Extract the [X, Y] coordinate from the center of the cell holding the provided text.  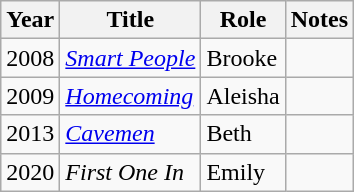
2008 [30, 58]
First One In [130, 172]
2009 [30, 96]
Homecoming [130, 96]
Brooke [243, 58]
Beth [243, 134]
Emily [243, 172]
Cavemen [130, 134]
Smart People [130, 58]
Year [30, 20]
Aleisha [243, 96]
Title [130, 20]
Notes [319, 20]
2013 [30, 134]
2020 [30, 172]
Role [243, 20]
